From the cell containing the given text, extract its center point as [x, y] coordinate. 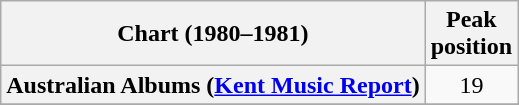
Peakposition [471, 34]
19 [471, 85]
Chart (1980–1981) [213, 34]
Australian Albums (Kent Music Report) [213, 85]
